Return the (X, Y) coordinate for the center point of the cell that contains the specified text.  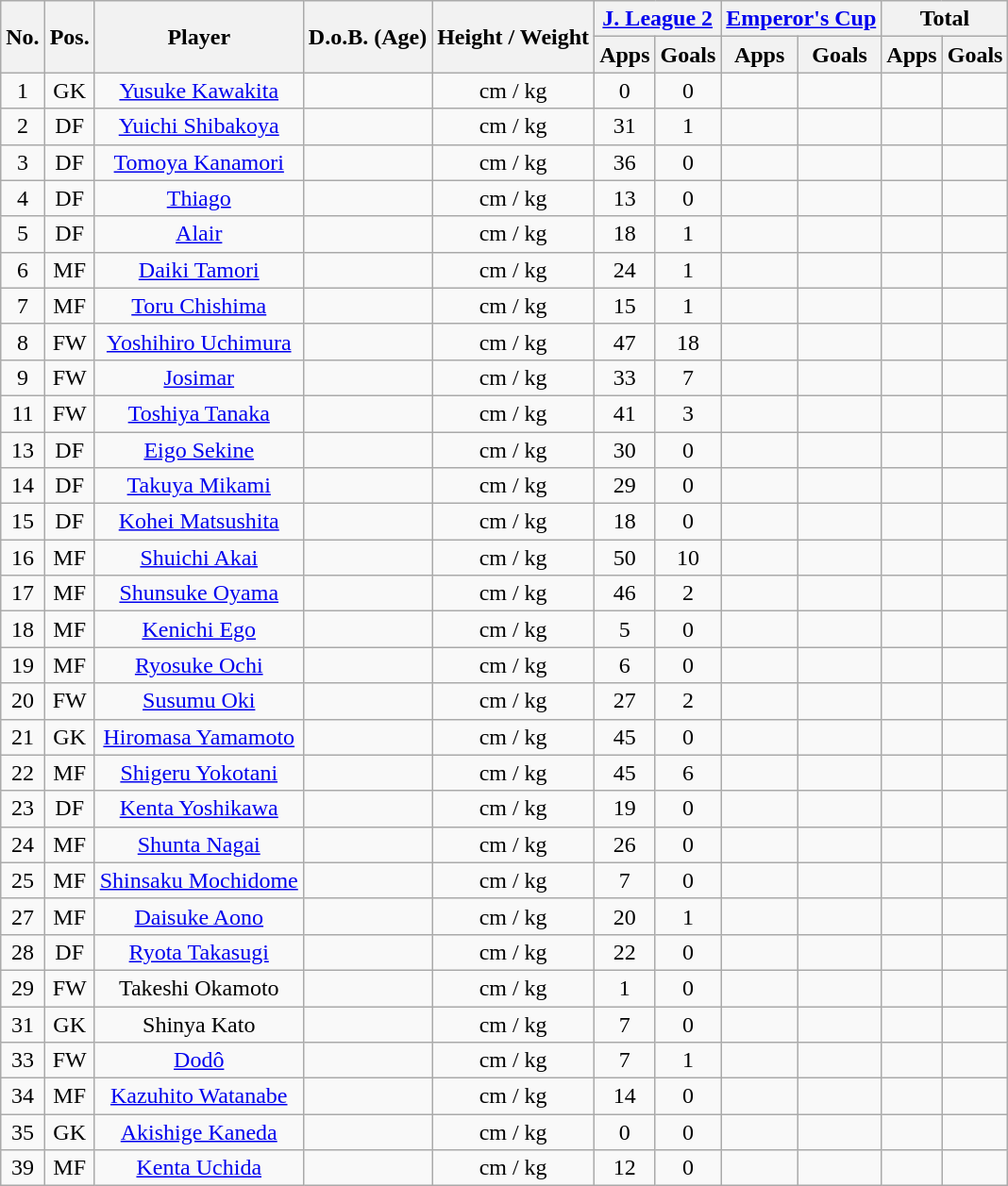
Alair (198, 234)
Player (198, 37)
46 (625, 593)
21 (23, 737)
D.o.B. (Age) (367, 37)
Shinsaku Mochidome (198, 880)
J. League 2 (658, 19)
Daiki Tamori (198, 270)
Total (945, 19)
17 (23, 593)
Shigeru Yokotani (198, 773)
Shunta Nagai (198, 844)
36 (625, 162)
Kenta Uchida (198, 1168)
Susumu Oki (198, 701)
34 (23, 1096)
Toru Chishima (198, 306)
35 (23, 1132)
Emperor's Cup (801, 19)
Yusuke Kawakita (198, 91)
Shuichi Akai (198, 558)
23 (23, 809)
Shunsuke Oyama (198, 593)
Dodô (198, 1061)
Pos. (70, 37)
Akishige Kaneda (198, 1132)
26 (625, 844)
Kazuhito Watanabe (198, 1096)
9 (23, 377)
Takeshi Okamoto (198, 988)
Tomoya Kanamori (198, 162)
30 (625, 450)
4 (23, 198)
16 (23, 558)
8 (23, 342)
Kohei Matsushita (198, 522)
No. (23, 37)
11 (23, 413)
Yuichi Shibakoya (198, 126)
Yoshihiro Uchimura (198, 342)
41 (625, 413)
Josimar (198, 377)
25 (23, 880)
Ryota Takasugi (198, 952)
28 (23, 952)
Takuya Mikami (198, 486)
39 (23, 1168)
Hiromasa Yamamoto (198, 737)
Kenta Yoshikawa (198, 809)
Toshiya Tanaka (198, 413)
Eigo Sekine (198, 450)
Thiago (198, 198)
Kenichi Ego (198, 629)
Daisuke Aono (198, 916)
Shinya Kato (198, 1024)
Height / Weight (513, 37)
10 (688, 558)
50 (625, 558)
Ryosuke Ochi (198, 665)
47 (625, 342)
12 (625, 1168)
